Extract the (X, Y) coordinate from the center of the cell holding the provided text.  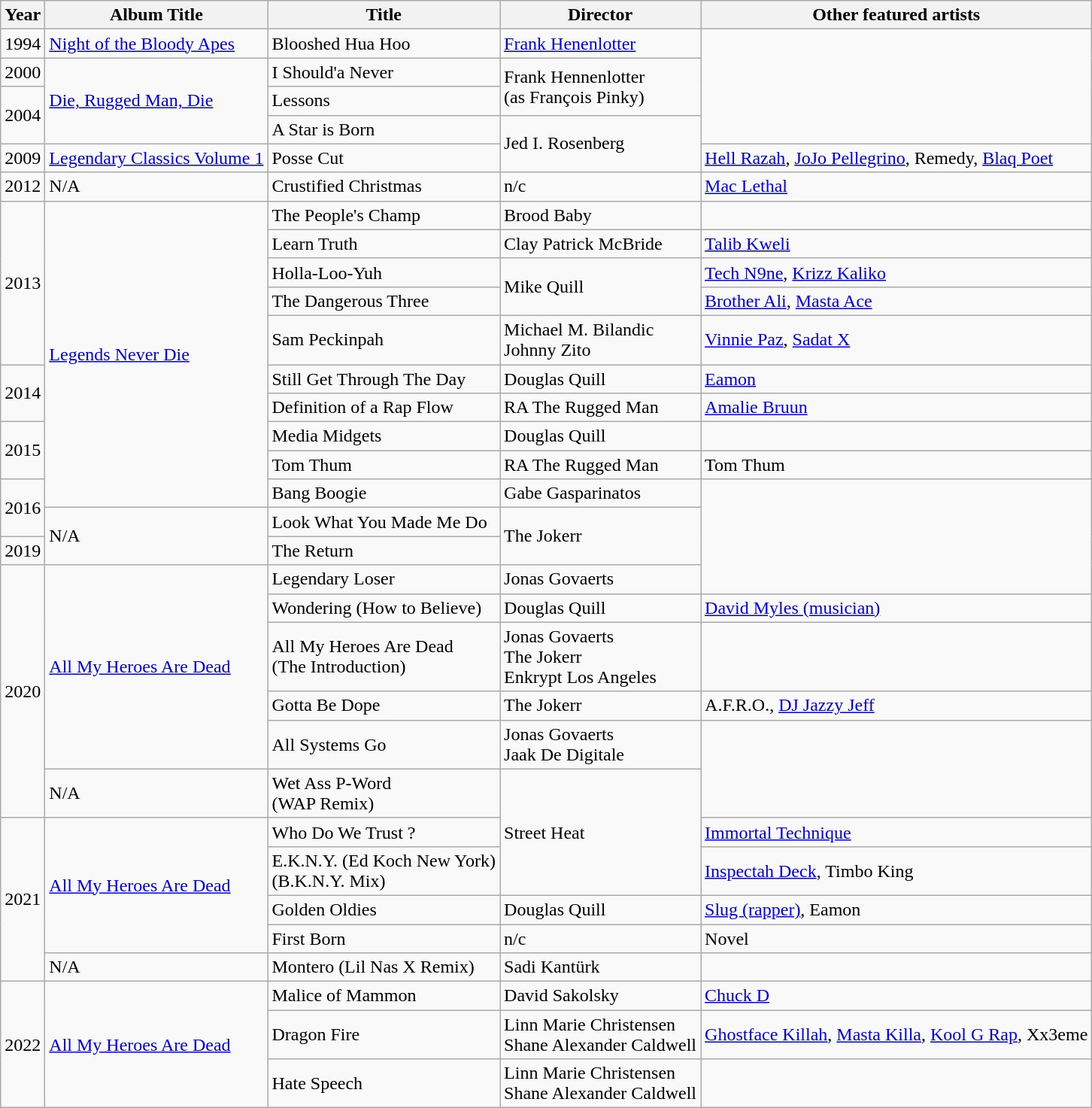
Definition of a Rap Flow (384, 408)
Legendary Classics Volume 1 (156, 158)
Ghostface Killah, Masta Killa, Kool G Rap, Xx3eme (896, 1035)
Hell Razah, JoJo Pellegrino, Remedy, Blaq Poet (896, 158)
Legendary Loser (384, 579)
Legends Never Die (156, 354)
The People's Champ (384, 215)
Gabe Gasparinatos (600, 493)
Wondering (How to Believe) (384, 608)
2016 (23, 508)
Learn Truth (384, 244)
Clay Patrick McBride (600, 244)
Frank Hennenlotter(as François Pinky) (600, 87)
Slug (rapper), Eamon (896, 909)
Holla-Loo-Yuh (384, 272)
Director (600, 15)
Mike Quill (600, 287)
Media Midgets (384, 436)
Sadi Kantürk (600, 967)
All Systems Go (384, 745)
Lessons (384, 101)
Year (23, 15)
Die, Rugged Man, Die (156, 101)
Jonas Govaerts (600, 579)
2022 (23, 1045)
2009 (23, 158)
Mac Lethal (896, 187)
Vinnie Paz, Sadat X (896, 340)
Posse Cut (384, 158)
Blooshed Hua Hoo (384, 44)
Chuck D (896, 996)
Golden Oldies (384, 909)
The Dangerous Three (384, 301)
2000 (23, 72)
Hate Speech (384, 1083)
1994 (23, 44)
Street Heat (600, 832)
2020 (23, 691)
Frank Henenlotter (600, 44)
Wet Ass P-Word(WAP Remix) (384, 793)
Inspectah Deck, Timbo King (896, 871)
A Star is Born (384, 129)
Other featured artists (896, 15)
2019 (23, 551)
Jonas GovaertsJaak De Digitale (600, 745)
Brood Baby (600, 215)
David Sakolsky (600, 996)
Eamon (896, 378)
Amalie Bruun (896, 408)
Sam Peckinpah (384, 340)
I Should'a Never (384, 72)
2004 (23, 115)
2021 (23, 900)
2013 (23, 283)
Jed I. Rosenberg (600, 144)
2014 (23, 393)
Look What You Made Me Do (384, 522)
Night of the Bloody Apes (156, 44)
Title (384, 15)
Bang Boogie (384, 493)
Montero (Lil Nas X Remix) (384, 967)
Still Get Through The Day (384, 378)
All My Heroes Are Dead(The Introduction) (384, 657)
Talib Kweli (896, 244)
E.K.N.Y. (Ed Koch New York)(B.K.N.Y. Mix) (384, 871)
Crustified Christmas (384, 187)
Jonas GovaertsThe JokerrEnkrypt Los Angeles (600, 657)
The Return (384, 551)
Dragon Fire (384, 1035)
First Born (384, 938)
Who Do We Trust ? (384, 832)
Malice of Mammon (384, 996)
Novel (896, 938)
Immortal Technique (896, 832)
Gotta Be Dope (384, 706)
Brother Ali, Masta Ace (896, 301)
Tech N9ne, Krizz Kaliko (896, 272)
Album Title (156, 15)
Michael M. BilandicJohnny Zito (600, 340)
A.F.R.O., DJ Jazzy Jeff (896, 706)
David Myles (musician) (896, 608)
2015 (23, 451)
2012 (23, 187)
